Return the [X, Y] coordinate for the center point of the cell that contains the specified text.  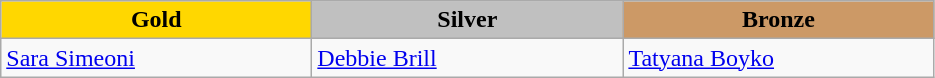
Tatyana Boyko [778, 58]
Gold [156, 20]
Debbie Brill [468, 58]
Silver [468, 20]
Sara Simeoni [156, 58]
Bronze [778, 20]
